Identify which cell holds the provided text, then report its (X, Y) central coordinate. 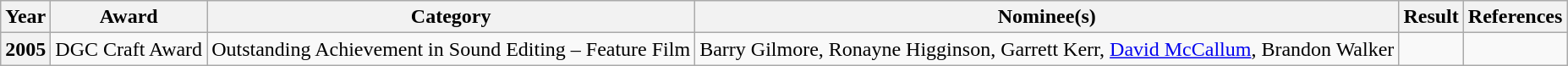
DGC Craft Award (129, 49)
References (1516, 17)
Award (129, 17)
Outstanding Achievement in Sound Editing – Feature Film (452, 49)
Nominee(s) (1047, 17)
Category (452, 17)
Barry Gilmore, Ronayne Higginson, Garrett Kerr, David McCallum, Brandon Walker (1047, 49)
Result (1431, 17)
Year (25, 17)
2005 (25, 49)
